Pinpoint the cell where the given text exists, returning its (X, Y) midpoint coordinate. 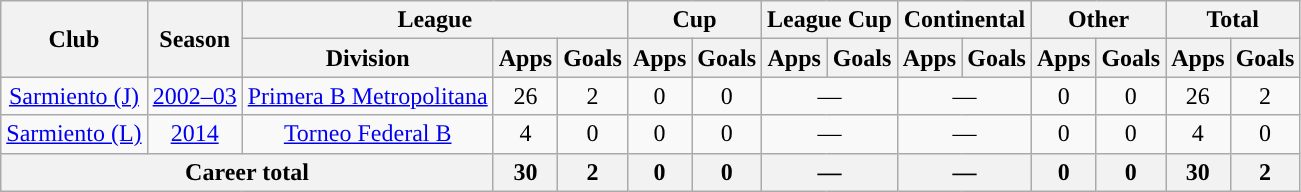
League (434, 20)
Sarmiento (J) (74, 96)
2014 (194, 134)
Club (74, 39)
Cup (694, 20)
Continental (964, 20)
Other (1098, 20)
Primera B Metropolitana (368, 96)
Torneo Federal B (368, 134)
League Cup (830, 20)
Sarmiento (L) (74, 134)
Season (194, 39)
Division (368, 58)
Total (1233, 20)
2002–03 (194, 96)
Career total (247, 172)
